Find where the given text appears and provide that cell's center as (X, Y) coordinate. 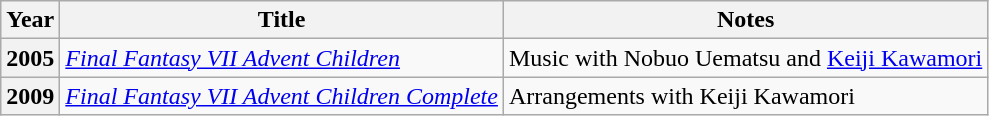
2005 (30, 58)
Year (30, 20)
Final Fantasy VII Advent Children Complete (282, 96)
Arrangements with Keiji Kawamori (745, 96)
2009 (30, 96)
Music with Nobuo Uematsu and Keiji Kawamori (745, 58)
Title (282, 20)
Final Fantasy VII Advent Children (282, 58)
Notes (745, 20)
